Return [x, y] of the center of cell containing provided text 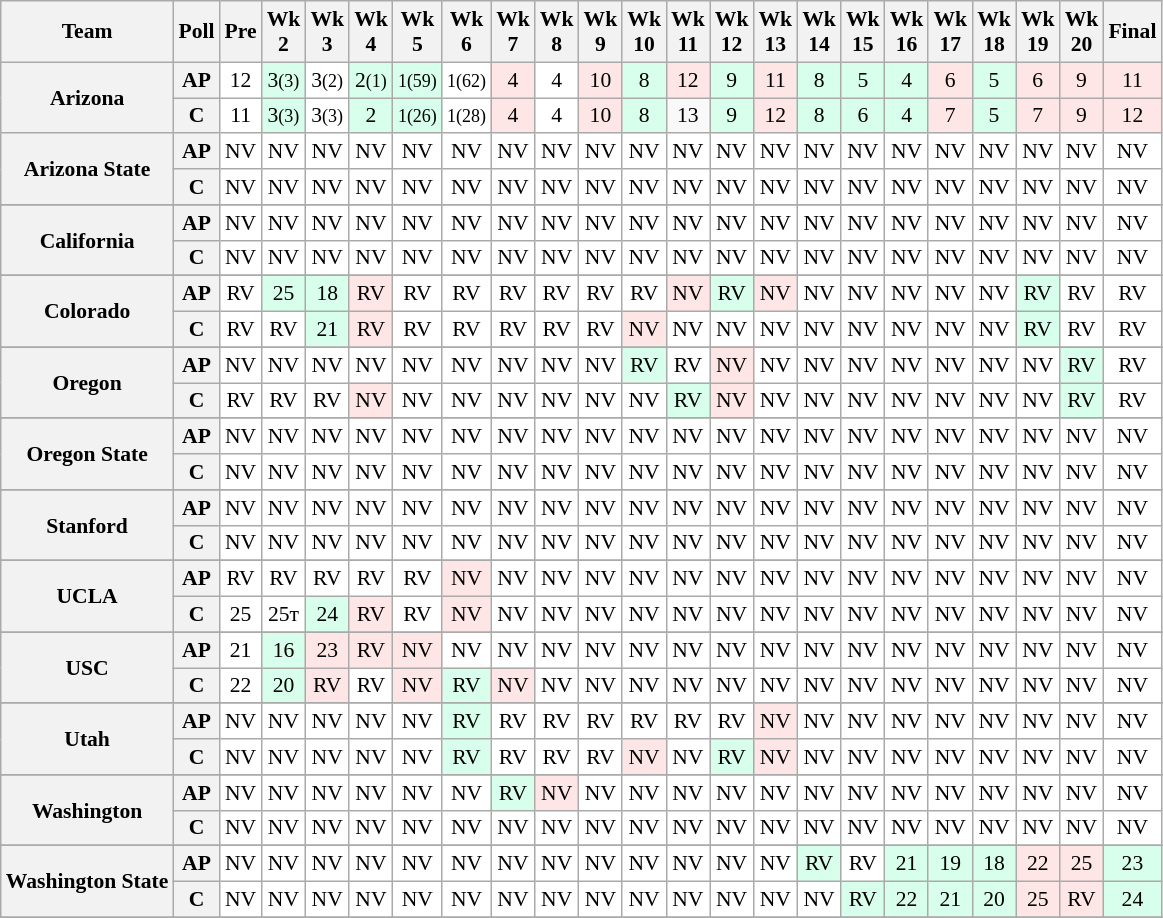
Wk17 [950, 32]
Wk11 [688, 32]
Wk20 [1082, 32]
Wk10 [644, 32]
1(26) [418, 116]
1(59) [418, 80]
16 [284, 650]
Wk16 [907, 32]
Oregon State [88, 454]
1(62) [466, 80]
Wk8 [557, 32]
Wk7 [513, 32]
Wk19 [1038, 32]
2(1) [371, 80]
25т [284, 615]
Pre [241, 32]
Wk13 [775, 32]
Oregon [88, 382]
3(2) [327, 80]
USC [88, 668]
Poll [196, 32]
13 [688, 116]
Wk3 [327, 32]
Arizona State [88, 170]
Washington State [88, 882]
Wk18 [994, 32]
UCLA [88, 596]
Wk12 [732, 32]
California [88, 240]
Team [88, 32]
Utah [88, 740]
Wk9 [601, 32]
2 [371, 116]
Wk2 [284, 32]
Colorado [88, 312]
Wk6 [466, 32]
Final [1132, 32]
1(28) [466, 116]
Wk4 [371, 32]
Wk14 [819, 32]
19 [950, 864]
Wk15 [863, 32]
Stanford [88, 526]
Washington [88, 810]
Wk5 [418, 32]
Arizona [88, 98]
